Output the (x, y) coordinate of the center of the cell containing the given text.  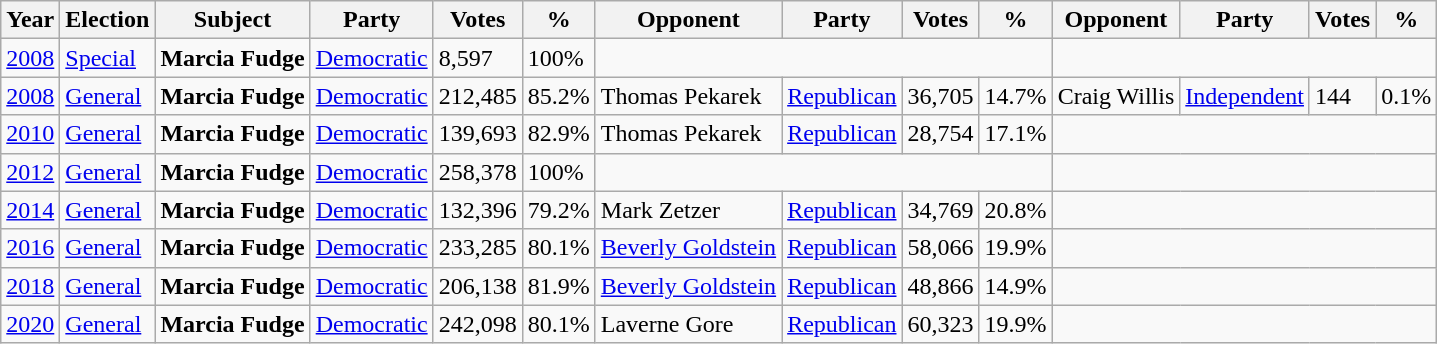
79.2% (558, 210)
85.2% (558, 96)
58,066 (940, 248)
Year (30, 20)
139,693 (478, 134)
Independent (1245, 96)
34,769 (940, 210)
2016 (30, 248)
Election (108, 20)
81.9% (558, 286)
2012 (30, 172)
2020 (30, 324)
82.9% (558, 134)
20.8% (1016, 210)
0.1% (1406, 96)
Mark Zetzer (688, 210)
14.7% (1016, 96)
144 (1342, 96)
48,866 (940, 286)
2014 (30, 210)
60,323 (940, 324)
2010 (30, 134)
233,285 (478, 248)
14.9% (1016, 286)
212,485 (478, 96)
2018 (30, 286)
206,138 (478, 286)
242,098 (478, 324)
17.1% (1016, 134)
Craig Willis (1116, 96)
Special (108, 58)
Subject (232, 20)
28,754 (940, 134)
258,378 (478, 172)
132,396 (478, 210)
8,597 (478, 58)
36,705 (940, 96)
Laverne Gore (688, 324)
